Return (x, y) of the center of cell containing provided text 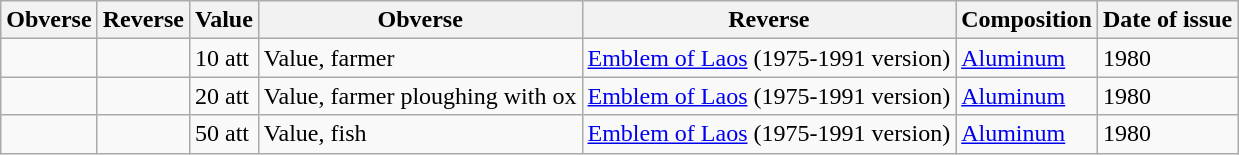
Value, farmer ploughing with ox (420, 96)
Date of issue (1167, 20)
10 att (224, 58)
20 att (224, 96)
Value, farmer (420, 58)
Value, fish (420, 134)
Composition (1027, 20)
Value (224, 20)
50 att (224, 134)
